For the text-containing cell, return its midpoint in (x, y) coordinate format. 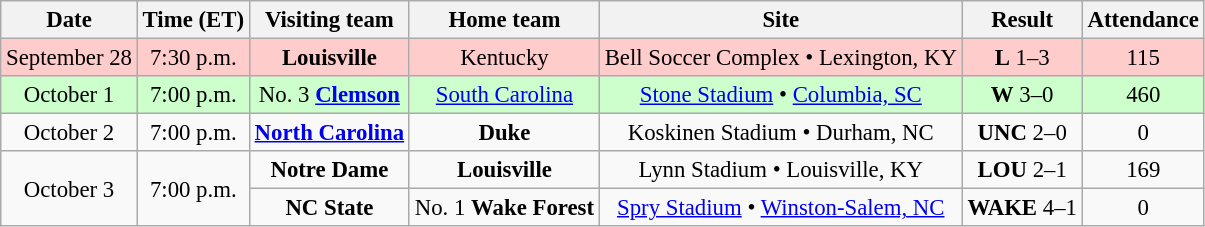
460 (1143, 95)
September 28 (69, 58)
7:30 p.m. (193, 58)
L 1–3 (1022, 58)
Duke (504, 133)
Date (69, 20)
UNC 2–0 (1022, 133)
Koskinen Stadium • Durham, NC (780, 133)
W 3–0 (1022, 95)
Bell Soccer Complex • Lexington, KY (780, 58)
169 (1143, 170)
October 1 (69, 95)
Visiting team (329, 20)
October 3 (69, 188)
Kentucky (504, 58)
115 (1143, 58)
No. 3 Clemson (329, 95)
Lynn Stadium • Louisville, KY (780, 170)
North Carolina (329, 133)
WAKE 4–1 (1022, 208)
No. 1 Wake Forest (504, 208)
Stone Stadium • Columbia, SC (780, 95)
NC State (329, 208)
Time (ET) (193, 20)
Site (780, 20)
South Carolina (504, 95)
October 2 (69, 133)
Notre Dame (329, 170)
Result (1022, 20)
Home team (504, 20)
Attendance (1143, 20)
LOU 2–1 (1022, 170)
Spry Stadium • Winston-Salem, NC (780, 208)
